Find where the given text appears and provide that cell's center as [X, Y] coordinate. 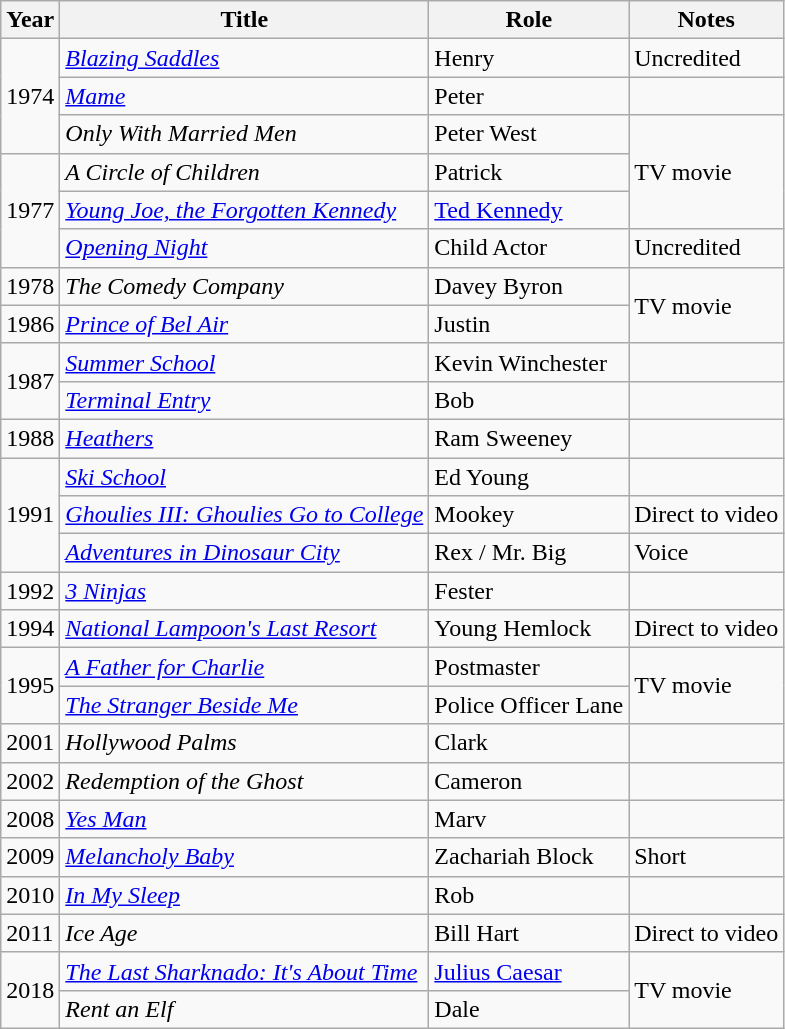
1986 [30, 324]
Kevin Winchester [529, 362]
Ted Kennedy [529, 210]
2011 [30, 933]
Rex / Mr. Big [529, 553]
Patrick [529, 172]
1987 [30, 381]
2010 [30, 895]
1988 [30, 438]
Cameron [529, 781]
Ghoulies III: Ghoulies Go to College [244, 515]
1974 [30, 96]
1992 [30, 591]
Ice Age [244, 933]
Blazing Saddles [244, 58]
1978 [30, 286]
Hollywood Palms [244, 743]
Peter [529, 96]
Heathers [244, 438]
Bob [529, 400]
2002 [30, 781]
1991 [30, 515]
2009 [30, 857]
1977 [30, 210]
Opening Night [244, 248]
1995 [30, 686]
Ski School [244, 477]
Melancholy Baby [244, 857]
Peter West [529, 134]
Davey Byron [529, 286]
A Circle of Children [244, 172]
In My Sleep [244, 895]
Yes Man [244, 819]
3 Ninjas [244, 591]
Police Officer Lane [529, 705]
Voice [706, 553]
Mookey [529, 515]
Fester [529, 591]
The Stranger Beside Me [244, 705]
Young Joe, the Forgotten Kennedy [244, 210]
2001 [30, 743]
Only With Married Men [244, 134]
Henry [529, 58]
Short [706, 857]
Bill Hart [529, 933]
Zachariah Block [529, 857]
Justin [529, 324]
Role [529, 20]
Young Hemlock [529, 629]
Year [30, 20]
Terminal Entry [244, 400]
2008 [30, 819]
1994 [30, 629]
Redemption of the Ghost [244, 781]
Child Actor [529, 248]
Mame [244, 96]
Ram Sweeney [529, 438]
A Father for Charlie [244, 667]
Adventures in Dinosaur City [244, 553]
Clark [529, 743]
Summer School [244, 362]
Postmaster [529, 667]
2018 [30, 990]
Marv [529, 819]
The Last Sharknado: It's About Time [244, 971]
The Comedy Company [244, 286]
National Lampoon's Last Resort [244, 629]
Ed Young [529, 477]
Rob [529, 895]
Rent an Elf [244, 1009]
Julius Caesar [529, 971]
Notes [706, 20]
Title [244, 20]
Dale [529, 1009]
Prince of Bel Air [244, 324]
